Output the (X, Y) coordinate of the center of the cell containing the given text.  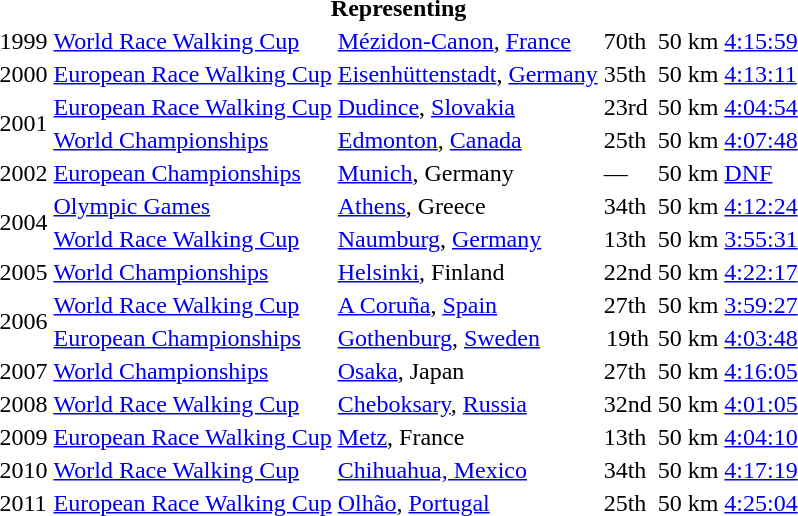
A Coruña, Spain (468, 305)
Edmonton, Canada (468, 140)
Gothenburg, Sweden (468, 338)
22nd (628, 272)
Olympic Games (192, 206)
35th (628, 74)
Mézidon-Canon, France (468, 41)
32nd (628, 404)
Munich, Germany (468, 173)
Dudince, Slovakia (468, 107)
Athens, Greece (468, 206)
Metz, France (468, 437)
Helsinki, Finland (468, 272)
25th (628, 140)
70th (628, 41)
23rd (628, 107)
— (628, 173)
19th (628, 338)
Eisenhüttenstadt, Germany (468, 74)
Chihuahua, Mexico (468, 470)
Osaka, Japan (468, 371)
Naumburg, Germany (468, 239)
Cheboksary, Russia (468, 404)
